Provide the (X, Y) coordinate of the cell's center where the given text is located.  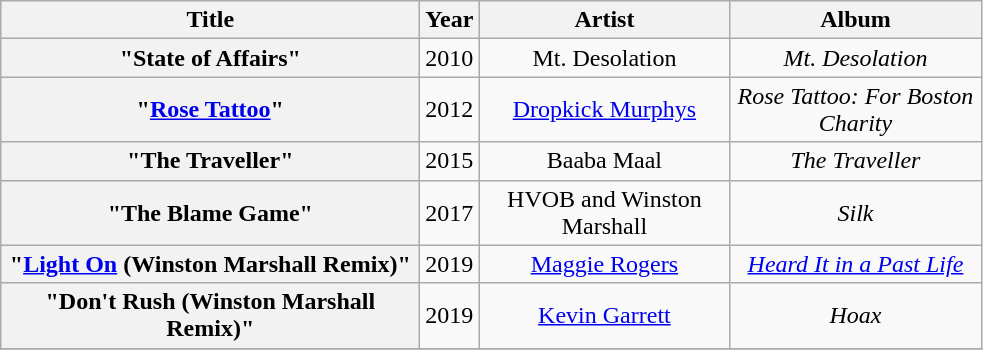
2012 (450, 110)
"Don't Rush (Winston Marshall Remix)" (210, 316)
Album (856, 20)
2010 (450, 58)
Rose Tattoo: For Boston Charity (856, 110)
Artist (604, 20)
"Light On (Winston Marshall Remix)" (210, 264)
"The Blame Game" (210, 212)
Hoax (856, 316)
HVOB and Winston Marshall (604, 212)
Year (450, 20)
2017 (450, 212)
"State of Affairs" (210, 58)
The Traveller (856, 161)
Kevin Garrett (604, 316)
Maggie Rogers (604, 264)
2015 (450, 161)
Title (210, 20)
Heard It in a Past Life (856, 264)
Dropkick Murphys (604, 110)
"The Traveller" (210, 161)
Baaba Maal (604, 161)
Silk (856, 212)
"Rose Tattoo" (210, 110)
